Extract the [x, y] coordinate from the center of the cell holding the provided text.  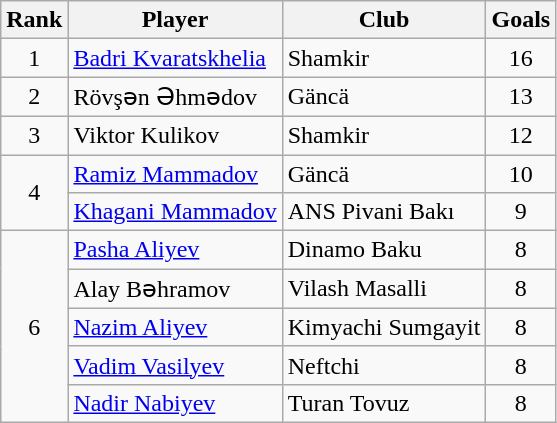
Neftchi [384, 365]
6 [34, 327]
Alay Bəhramov [175, 289]
2 [34, 97]
Rank [34, 20]
Rövşən Əhmədov [175, 97]
Dinamo Baku [384, 250]
10 [521, 173]
Viktor Kulikov [175, 135]
13 [521, 97]
Nazim Aliyev [175, 327]
Vadim Vasilyev [175, 365]
Ramiz Mammadov [175, 173]
Pasha Aliyev [175, 250]
Badri Kvaratskhelia [175, 58]
Player [175, 20]
Vilash Masalli [384, 289]
9 [521, 212]
Goals [521, 20]
Turan Tovuz [384, 403]
Khagani Mammadov [175, 212]
ANS Pivani Bakı [384, 212]
Nadir Nabiyev [175, 403]
12 [521, 135]
4 [34, 192]
16 [521, 58]
3 [34, 135]
Club [384, 20]
1 [34, 58]
Kimyachi Sumgayit [384, 327]
